Detect which cell encompasses the target text, then output its [X, Y] center coordinate. 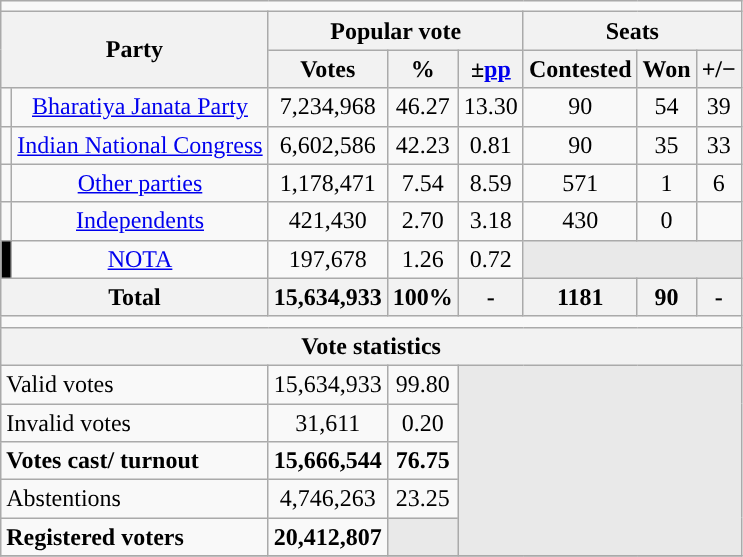
Party [134, 50]
Popular vote [396, 31]
Won [666, 69]
46.27 [422, 107]
33 [718, 145]
4,746,263 [328, 499]
2.70 [422, 221]
99.80 [422, 384]
13.30 [490, 107]
Contested [580, 69]
20,412,807 [328, 537]
421,430 [328, 221]
0.81 [490, 145]
Other parties [140, 183]
1.26 [422, 259]
Votes [328, 69]
35 [666, 145]
0 [666, 221]
0.72 [490, 259]
7.54 [422, 183]
Bharatiya Janata Party [140, 107]
Vote statistics [372, 346]
76.75 [422, 461]
Registered voters [134, 537]
Votes cast/ turnout [134, 461]
571 [580, 183]
39 [718, 107]
% [422, 69]
1181 [580, 297]
8.59 [490, 183]
6,602,586 [328, 145]
Valid votes [134, 384]
Abstentions [134, 499]
430 [580, 221]
Total [134, 297]
7,234,968 [328, 107]
Independents [140, 221]
15,666,544 [328, 461]
Seats [632, 31]
42.23 [422, 145]
Indian National Congress [140, 145]
1 [666, 183]
+/− [718, 69]
100% [422, 297]
±pp [490, 69]
0.20 [422, 423]
23.25 [422, 499]
1,178,471 [328, 183]
54 [666, 107]
3.18 [490, 221]
NOTA [140, 259]
197,678 [328, 259]
31,611 [328, 423]
Invalid votes [134, 423]
6 [718, 183]
